Output the (x, y) coordinate of the center of the cell containing the given text.  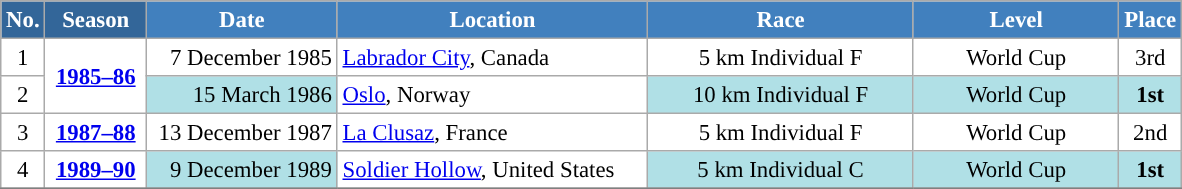
9 December 1989 (242, 170)
Place (1150, 20)
3 (23, 133)
Season (96, 20)
4 (23, 170)
2 (23, 95)
1985–86 (96, 76)
Labrador City, Canada (492, 58)
1989–90 (96, 170)
15 March 1986 (242, 95)
1 (23, 58)
2nd (1150, 133)
3rd (1150, 58)
Location (492, 20)
Soldier Hollow, United States (492, 170)
No. (23, 20)
13 December 1987 (242, 133)
5 km Individual C (781, 170)
Level (1016, 20)
Oslo, Norway (492, 95)
La Clusaz, France (492, 133)
Date (242, 20)
10 km Individual F (781, 95)
1987–88 (96, 133)
7 December 1985 (242, 58)
Race (781, 20)
